Return [x, y] of the center of cell containing provided text 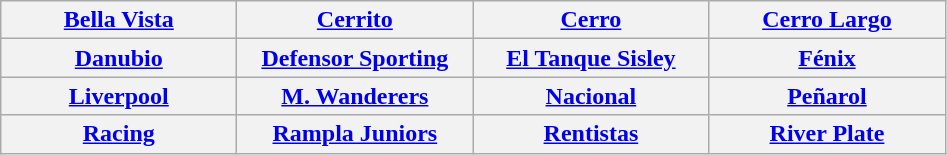
Defensor Sporting [355, 58]
River Plate [827, 134]
Nacional [591, 96]
M. Wanderers [355, 96]
Cerro [591, 20]
Bella Vista [119, 20]
Liverpool [119, 96]
Racing [119, 134]
Peñarol [827, 96]
Cerrito [355, 20]
Danubio [119, 58]
Rentistas [591, 134]
El Tanque Sisley [591, 58]
Cerro Largo [827, 20]
Fénix [827, 58]
Rampla Juniors [355, 134]
